Search for the cell housing the specified text and yield its [x, y] center coordinate. 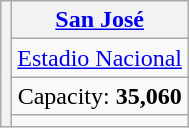
Capacity: 35,060 [100, 96]
Estadio Nacional [100, 58]
San José [100, 20]
